For the text-containing cell, return its midpoint in [x, y] coordinate format. 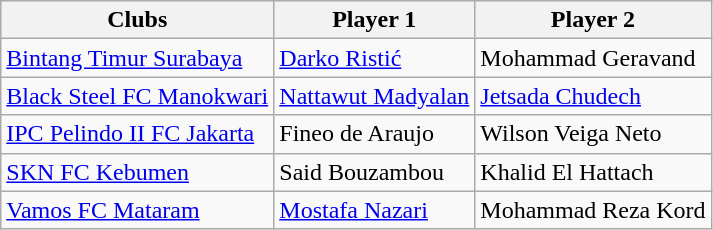
Player 1 [374, 20]
Fineo de Araujo [374, 134]
Jetsada Chudech [593, 96]
Bintang Timur Surabaya [138, 58]
Mohammad Geravand [593, 58]
Black Steel FC Manokwari [138, 96]
Vamos FC Mataram [138, 210]
Clubs [138, 20]
Nattawut Madyalan [374, 96]
Mostafa Nazari [374, 210]
Khalid El Hattach [593, 172]
SKN FC Kebumen [138, 172]
IPC Pelindo II FC Jakarta [138, 134]
Wilson Veiga Neto [593, 134]
Player 2 [593, 20]
Said Bouzambou [374, 172]
Mohammad Reza Kord [593, 210]
Darko Ristić [374, 58]
